Provide the (X, Y) coordinate of the cell's center where the given text is located.  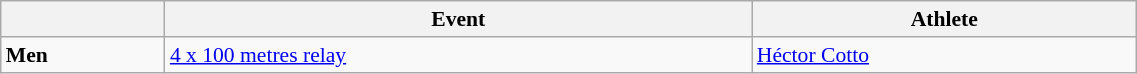
Event (458, 19)
Héctor Cotto (944, 55)
Men (83, 55)
4 x 100 metres relay (458, 55)
Athlete (944, 19)
